Return [X, Y] of the center of cell containing provided text 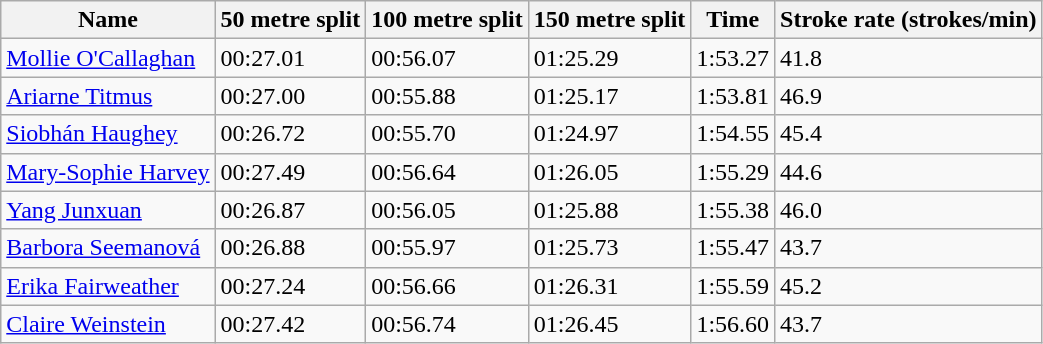
Time [733, 20]
00:26.88 [290, 248]
01:25.88 [610, 210]
00:55.97 [448, 248]
45.4 [908, 134]
00:27.24 [290, 286]
Erika Fairweather [108, 286]
Claire Weinstein [108, 324]
00:56.66 [448, 286]
1:53.81 [733, 96]
Barbora Seemanová [108, 248]
00:26.87 [290, 210]
Siobhán Haughey [108, 134]
Name [108, 20]
00:56.64 [448, 172]
00:27.49 [290, 172]
44.6 [908, 172]
150 metre split [610, 20]
01:26.45 [610, 324]
1:53.27 [733, 58]
Mollie O'Callaghan [108, 58]
00:26.72 [290, 134]
Stroke rate (strokes/min) [908, 20]
Yang Junxuan [108, 210]
1:55.29 [733, 172]
41.8 [908, 58]
01:25.29 [610, 58]
01:24.97 [610, 134]
100 metre split [448, 20]
45.2 [908, 286]
00:56.07 [448, 58]
1:54.55 [733, 134]
01:25.17 [610, 96]
00:27.01 [290, 58]
46.9 [908, 96]
50 metre split [290, 20]
46.0 [908, 210]
00:55.88 [448, 96]
00:56.05 [448, 210]
01:26.31 [610, 286]
00:27.42 [290, 324]
01:25.73 [610, 248]
Mary-Sophie Harvey [108, 172]
01:26.05 [610, 172]
00:27.00 [290, 96]
1:55.47 [733, 248]
1:56.60 [733, 324]
1:55.59 [733, 286]
1:55.38 [733, 210]
Ariarne Titmus [108, 96]
00:55.70 [448, 134]
00:56.74 [448, 324]
